Identify which cell holds the provided text, then report its (X, Y) central coordinate. 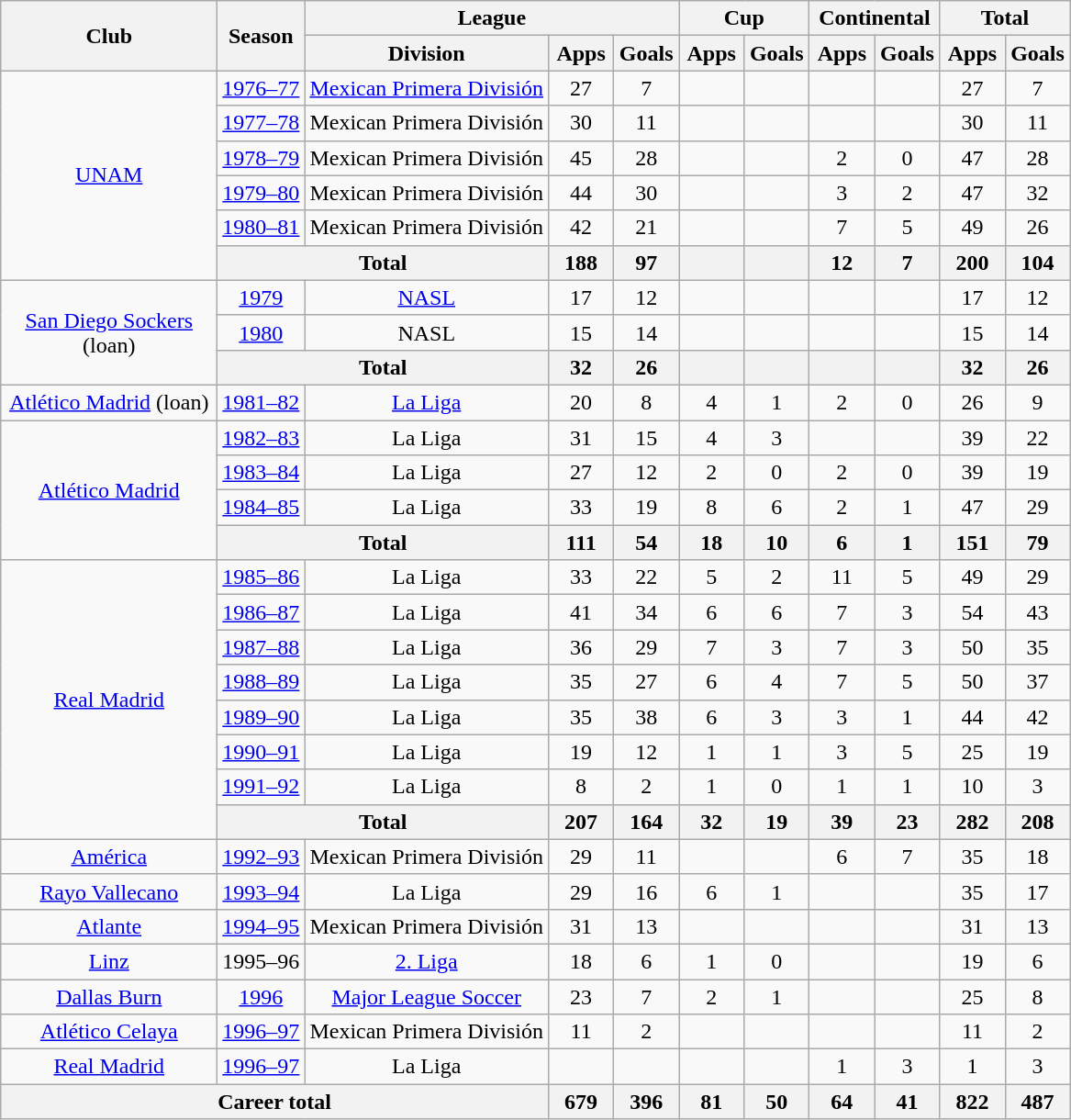
1990–91 (261, 752)
282 (973, 822)
20 (582, 402)
Linz (109, 961)
Division (427, 53)
151 (973, 543)
1988–89 (261, 682)
200 (973, 263)
1979 (261, 297)
822 (973, 1102)
487 (1037, 1102)
34 (646, 612)
1980–81 (261, 228)
43 (1037, 612)
1980 (261, 332)
97 (646, 263)
1976–77 (261, 88)
Season (261, 36)
San Diego Sockers (loan) (109, 332)
Club (109, 36)
1989–90 (261, 717)
111 (582, 543)
1994–95 (261, 926)
Career total (275, 1102)
64 (842, 1102)
Major League Soccer (427, 996)
1996 (261, 996)
36 (582, 647)
1978–79 (261, 158)
1991–92 (261, 787)
188 (582, 263)
1986–87 (261, 612)
207 (582, 822)
1985–86 (261, 577)
Atlante (109, 926)
396 (646, 1102)
37 (1037, 682)
208 (1037, 822)
1979–80 (261, 193)
16 (646, 891)
9 (1037, 402)
1987–88 (261, 647)
79 (1037, 543)
1983–84 (261, 473)
Cup (744, 18)
1995–96 (261, 961)
679 (582, 1102)
38 (646, 717)
1984–85 (261, 508)
Atlético Madrid (109, 490)
1993–94 (261, 891)
104 (1037, 263)
81 (712, 1102)
League (492, 18)
45 (582, 158)
21 (646, 228)
1982–83 (261, 438)
2. Liga (427, 961)
UNAM (109, 175)
1977–78 (261, 123)
164 (646, 822)
1981–82 (261, 402)
Dallas Burn (109, 996)
1992–93 (261, 857)
Atlético Celaya (109, 1032)
Atlético Madrid (loan) (109, 402)
Continental (875, 18)
Rayo Vallecano (109, 891)
América (109, 857)
